Extract the (x, y) coordinate from the center of the cell holding the provided text.  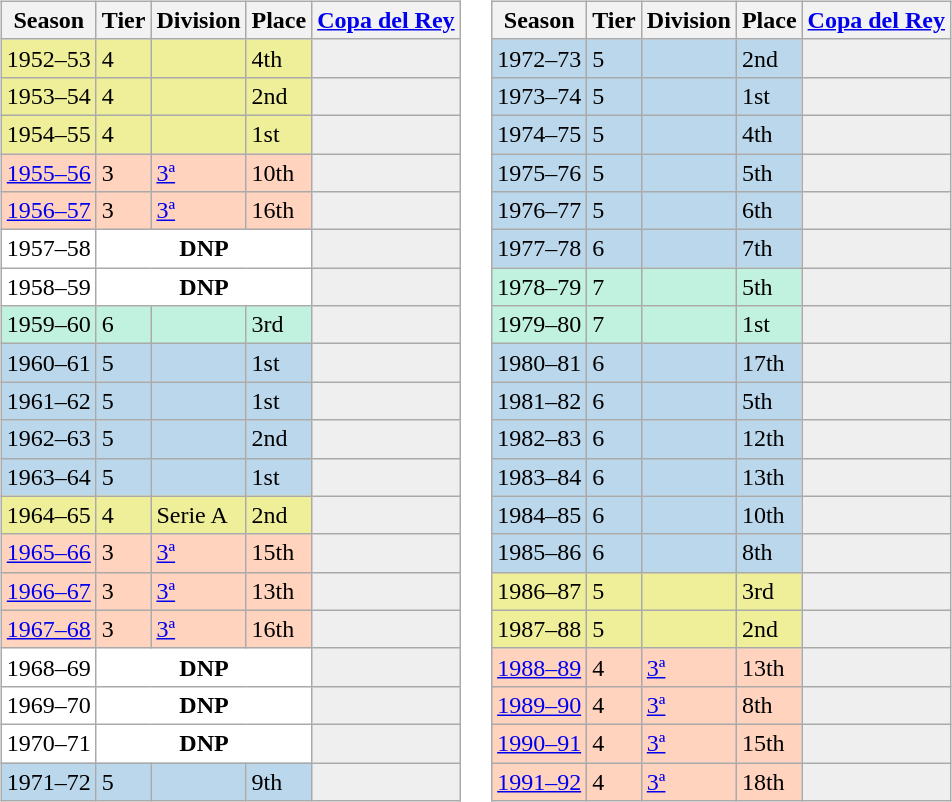
1984–85 (540, 515)
12th (769, 439)
1963–64 (48, 477)
1975–76 (540, 173)
1953–54 (48, 96)
1989–90 (540, 705)
1973–74 (540, 96)
1956–57 (48, 211)
1952–53 (48, 58)
1980–81 (540, 363)
6th (769, 211)
1961–62 (48, 401)
1983–84 (540, 477)
1964–65 (48, 515)
1979–80 (540, 325)
1991–92 (540, 781)
1965–66 (48, 553)
1982–83 (540, 439)
1977–78 (540, 249)
1986–87 (540, 591)
1966–67 (48, 591)
18th (769, 781)
1970–71 (48, 743)
1978–79 (540, 287)
1962–63 (48, 439)
1955–56 (48, 173)
1976–77 (540, 211)
17th (769, 363)
1987–88 (540, 629)
1972–73 (540, 58)
9th (279, 781)
1985–86 (540, 553)
1957–58 (48, 249)
Serie A (198, 515)
1959–60 (48, 325)
1968–69 (48, 667)
1990–91 (540, 743)
1969–70 (48, 705)
1960–61 (48, 363)
1967–68 (48, 629)
1981–82 (540, 401)
1958–59 (48, 287)
1988–89 (540, 667)
7th (769, 249)
1974–75 (540, 134)
1971–72 (48, 781)
1954–55 (48, 134)
